Output the [x, y] coordinate of the center of the cell containing the given text.  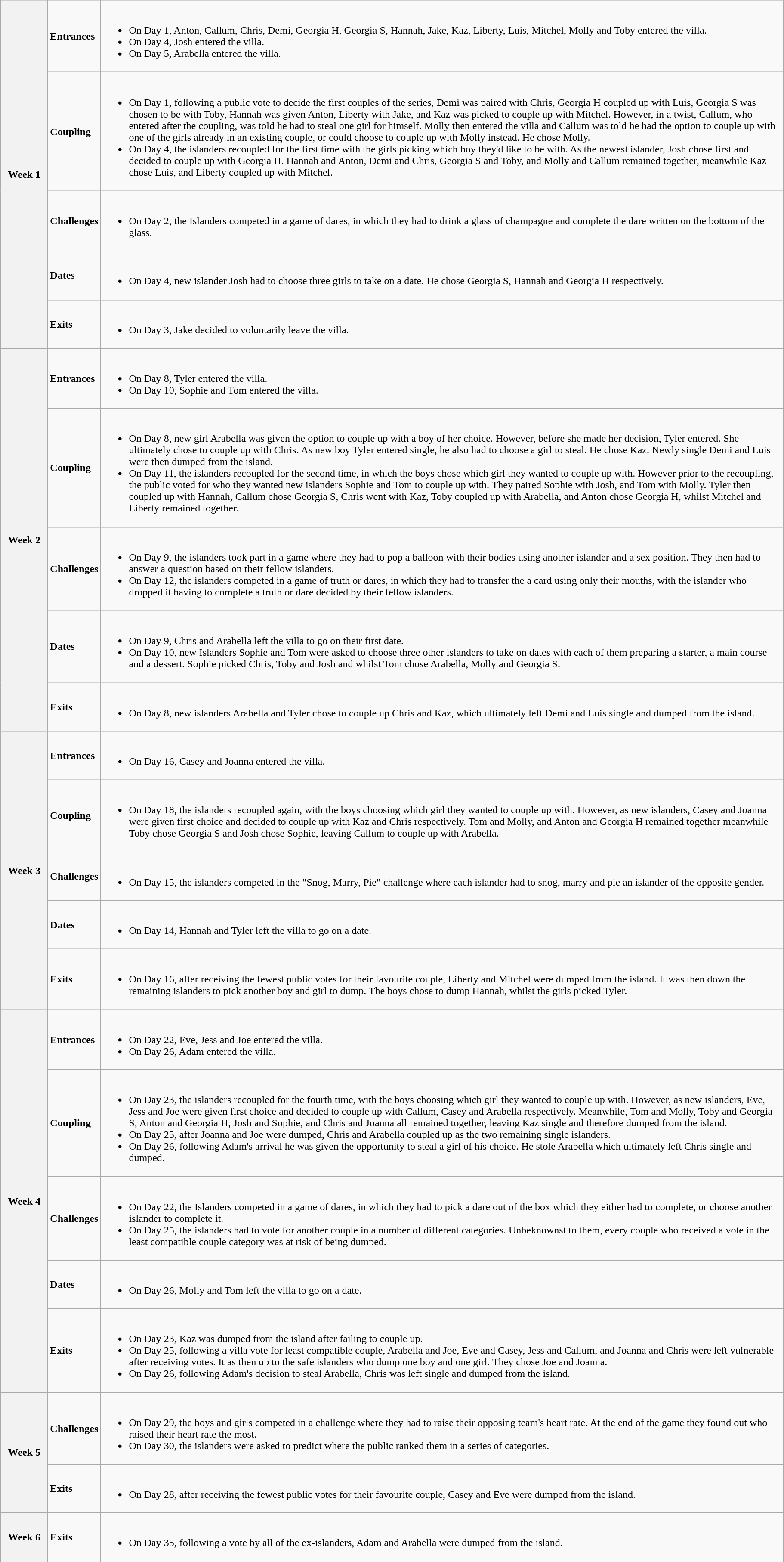
On Day 28, after receiving the fewest public votes for their favourite couple, Casey and Eve were dumped from the island. [442, 1489]
On Day 22, Eve, Jess and Joe entered the villa.On Day 26, Adam entered the villa. [442, 1040]
Week 3 [24, 870]
On Day 8, new islanders Arabella and Tyler chose to couple up Chris and Kaz, which ultimately left Demi and Luis single and dumped from the island. [442, 707]
Week 6 [24, 1537]
On Day 26, Molly and Tom left the villa to go on a date. [442, 1285]
Week 5 [24, 1453]
On Day 16, Casey and Joanna entered the villa. [442, 755]
Week 4 [24, 1201]
On Day 35, following a vote by all of the ex-islanders, Adam and Arabella were dumped from the island. [442, 1537]
On Day 4, new islander Josh had to choose three girls to take on a date. He chose Georgia S, Hannah and Georgia H respectively. [442, 276]
Week 2 [24, 540]
On Day 8, Tyler entered the villa.On Day 10, Sophie and Tom entered the villa. [442, 378]
Week 1 [24, 174]
On Day 14, Hannah and Tyler left the villa to go on a date. [442, 925]
On Day 3, Jake decided to voluntarily leave the villa. [442, 324]
